From the cell containing the given text, extract its center point as [X, Y] coordinate. 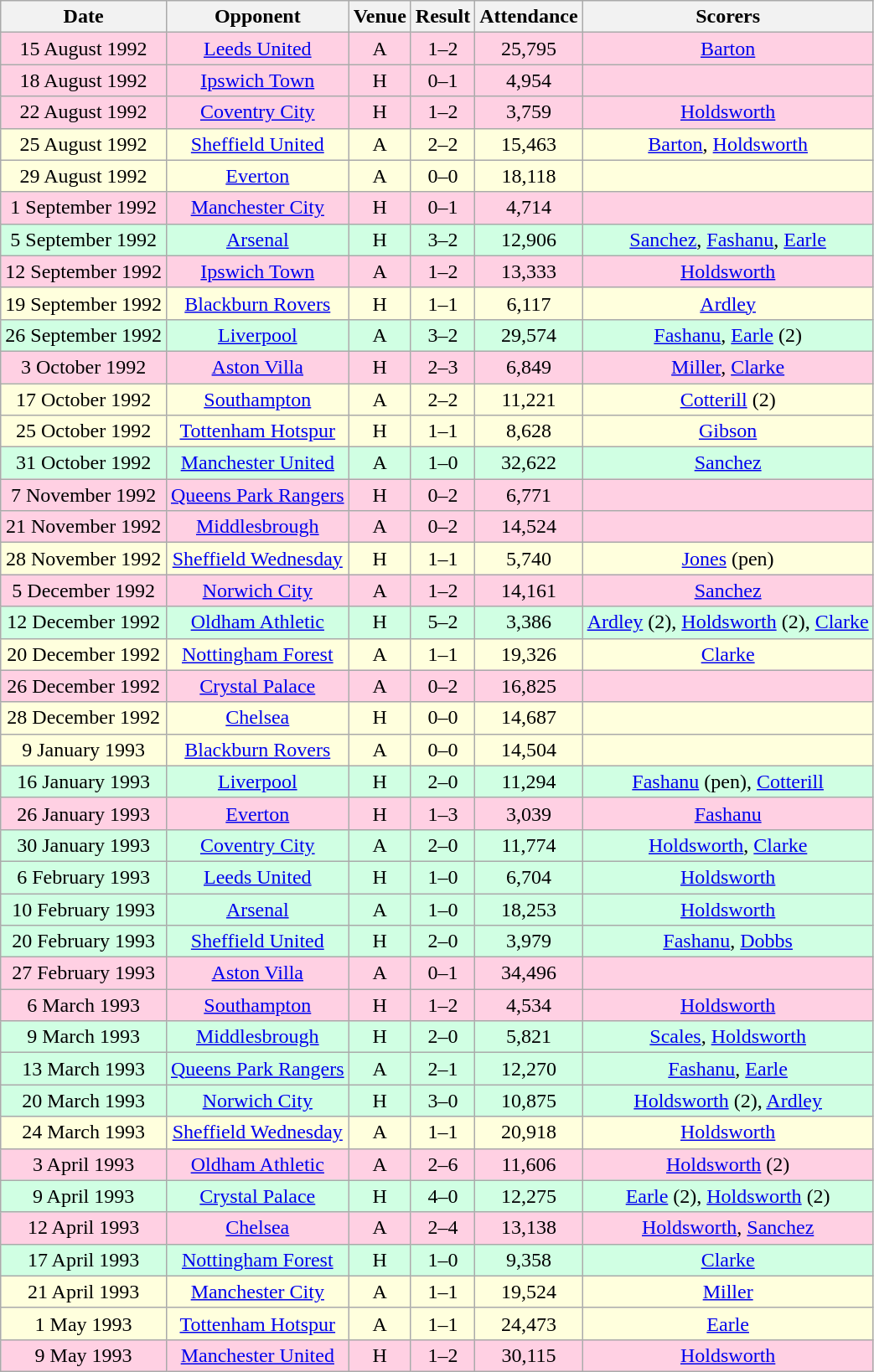
21 April 1993 [84, 1292]
1–3 [442, 813]
9 March 1993 [84, 1037]
Holdsworth, Sanchez [727, 1228]
18,118 [529, 176]
27 February 1993 [84, 973]
14,161 [529, 591]
5,740 [529, 559]
Holdsworth (2), Ardley [727, 1101]
Ardley [727, 303]
12 December 1992 [84, 622]
5,821 [529, 1037]
14,687 [529, 718]
14,504 [529, 750]
25 October 1992 [84, 431]
26 September 1992 [84, 335]
20 March 1993 [84, 1101]
6,704 [529, 877]
Jones (pen) [727, 559]
Ardley (2), Holdsworth (2), Clarke [727, 622]
Earle (2), Holdsworth (2) [727, 1196]
Fashanu, Earle (2) [727, 335]
17 October 1992 [84, 400]
15 August 1992 [84, 49]
4,534 [529, 1005]
12 April 1993 [84, 1228]
Fashanu, Dobbs [727, 941]
3 October 1992 [84, 367]
20 February 1993 [84, 941]
9 January 1993 [84, 750]
Fashanu [727, 813]
13,138 [529, 1228]
20 December 1992 [84, 654]
19,326 [529, 654]
16 January 1993 [84, 781]
21 November 1992 [84, 527]
24,473 [529, 1323]
3,039 [529, 813]
Scorers [727, 17]
3,979 [529, 941]
11,294 [529, 781]
10,875 [529, 1101]
24 March 1993 [84, 1132]
12,270 [529, 1069]
4–0 [442, 1196]
2–1 [442, 1069]
30 January 1993 [84, 845]
3,386 [529, 622]
Barton [727, 49]
12 September 1992 [84, 271]
31 October 1992 [84, 463]
6 March 1993 [84, 1005]
18 August 1992 [84, 80]
18,253 [529, 909]
19,524 [529, 1292]
Miller [727, 1292]
3,759 [529, 112]
28 November 1992 [84, 559]
4,714 [529, 208]
6,117 [529, 303]
3 April 1993 [84, 1164]
30,115 [529, 1355]
7 November 1992 [84, 495]
11,606 [529, 1164]
12,275 [529, 1196]
2–3 [442, 367]
Cotterill (2) [727, 400]
29,574 [529, 335]
Scales, Holdsworth [727, 1037]
6 February 1993 [84, 877]
Venue [380, 17]
Opponent [257, 17]
9 April 1993 [84, 1196]
22 August 1992 [84, 112]
26 January 1993 [84, 813]
5 December 1992 [84, 591]
6,849 [529, 367]
34,496 [529, 973]
Date [84, 17]
4,954 [529, 80]
13,333 [529, 271]
25,795 [529, 49]
Holdsworth, Clarke [727, 845]
Earle [727, 1323]
14,524 [529, 527]
5 September 1992 [84, 240]
Fashanu, Earle [727, 1069]
2–6 [442, 1164]
Attendance [529, 17]
20,918 [529, 1132]
13 March 1993 [84, 1069]
11,774 [529, 845]
Holdsworth (2) [727, 1164]
Result [442, 17]
9,358 [529, 1260]
15,463 [529, 144]
26 December 1992 [84, 686]
9 May 1993 [84, 1355]
25 August 1992 [84, 144]
Sanchez, Fashanu, Earle [727, 240]
3–0 [442, 1101]
28 December 1992 [84, 718]
1 September 1992 [84, 208]
1 May 1993 [84, 1323]
Fashanu (pen), Cotterill [727, 781]
Gibson [727, 431]
11,221 [529, 400]
5–2 [442, 622]
19 September 1992 [84, 303]
Miller, Clarke [727, 367]
10 February 1993 [84, 909]
2–4 [442, 1228]
17 April 1993 [84, 1260]
8,628 [529, 431]
29 August 1992 [84, 176]
12,906 [529, 240]
32,622 [529, 463]
Barton, Holdsworth [727, 144]
6,771 [529, 495]
16,825 [529, 686]
